Return the [x, y] coordinate for the center point of the cell that contains the specified text.  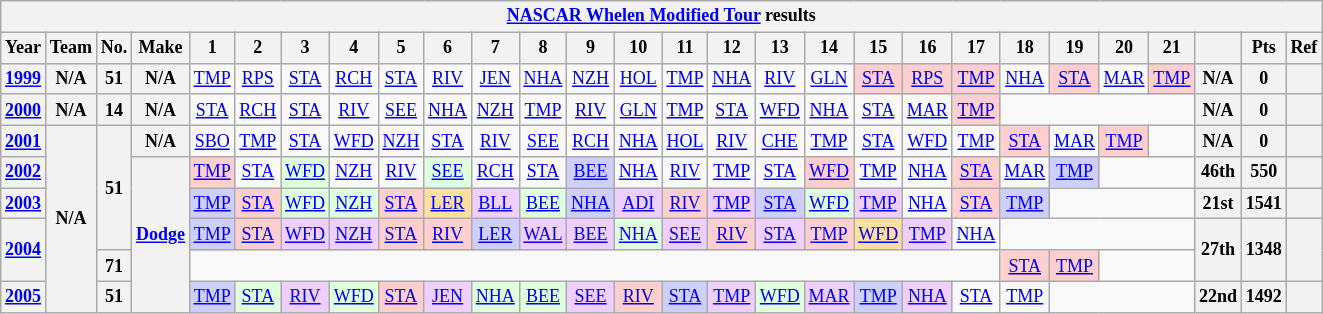
Year [24, 48]
CHE [780, 140]
1348 [1264, 250]
4 [354, 48]
15 [878, 48]
Pts [1264, 48]
2002 [24, 172]
9 [591, 48]
No. [114, 48]
2 [258, 48]
1 [212, 48]
19 [1075, 48]
Make [161, 48]
Ref [1304, 48]
NASCAR Whelen Modified Tour results [662, 16]
8 [543, 48]
71 [114, 266]
Dodge [161, 235]
2000 [24, 110]
22nd [1218, 296]
16 [928, 48]
BLL [495, 204]
11 [685, 48]
10 [638, 48]
18 [1025, 48]
17 [976, 48]
3 [306, 48]
5 [401, 48]
46th [1218, 172]
1541 [1264, 204]
Team [70, 48]
2003 [24, 204]
SBO [212, 140]
2005 [24, 296]
2001 [24, 140]
2004 [24, 250]
13 [780, 48]
1999 [24, 78]
21 [1172, 48]
7 [495, 48]
ADI [638, 204]
WAL [543, 234]
1492 [1264, 296]
20 [1124, 48]
6 [448, 48]
550 [1264, 172]
27th [1218, 250]
12 [732, 48]
21st [1218, 204]
